Return [x, y] of the center of cell containing provided text 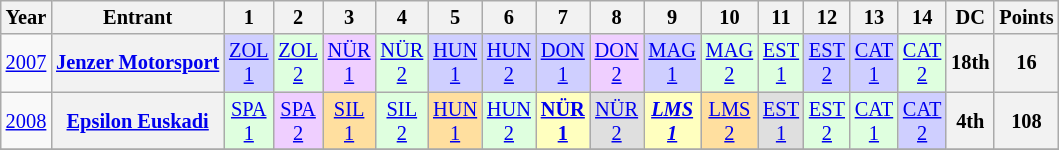
10 [730, 17]
16 [1026, 63]
2 [298, 17]
Year [26, 17]
9 [672, 17]
4th [970, 121]
DON1 [563, 63]
8 [617, 17]
ZOL1 [248, 63]
11 [781, 17]
7 [563, 17]
LMS1 [672, 121]
DON2 [617, 63]
3 [350, 17]
SIL2 [402, 121]
SIL1 [350, 121]
Jenzer Motorsport [138, 63]
Entrant [138, 17]
Epsilon Euskadi [138, 121]
1 [248, 17]
SPA1 [248, 121]
4 [402, 17]
Points [1026, 17]
2008 [26, 121]
SPA2 [298, 121]
6 [509, 17]
108 [1026, 121]
18th [970, 63]
13 [874, 17]
MAG2 [730, 63]
ZOL2 [298, 63]
12 [827, 17]
DC [970, 17]
14 [922, 17]
LMS2 [730, 121]
2007 [26, 63]
MAG1 [672, 63]
5 [455, 17]
